From the cell containing the given text, extract its center point as [X, Y] coordinate. 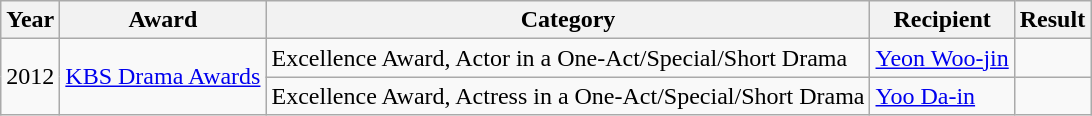
Yoo Da-in [942, 96]
Result [1052, 20]
Category [568, 20]
KBS Drama Awards [163, 77]
Recipient [942, 20]
Award [163, 20]
Yeon Woo-jin [942, 58]
2012 [30, 77]
Excellence Award, Actor in a One-Act/Special/Short Drama [568, 58]
Year [30, 20]
Excellence Award, Actress in a One-Act/Special/Short Drama [568, 96]
